Scan for the cell matching the given text and deliver its [X, Y] coordinate at center. 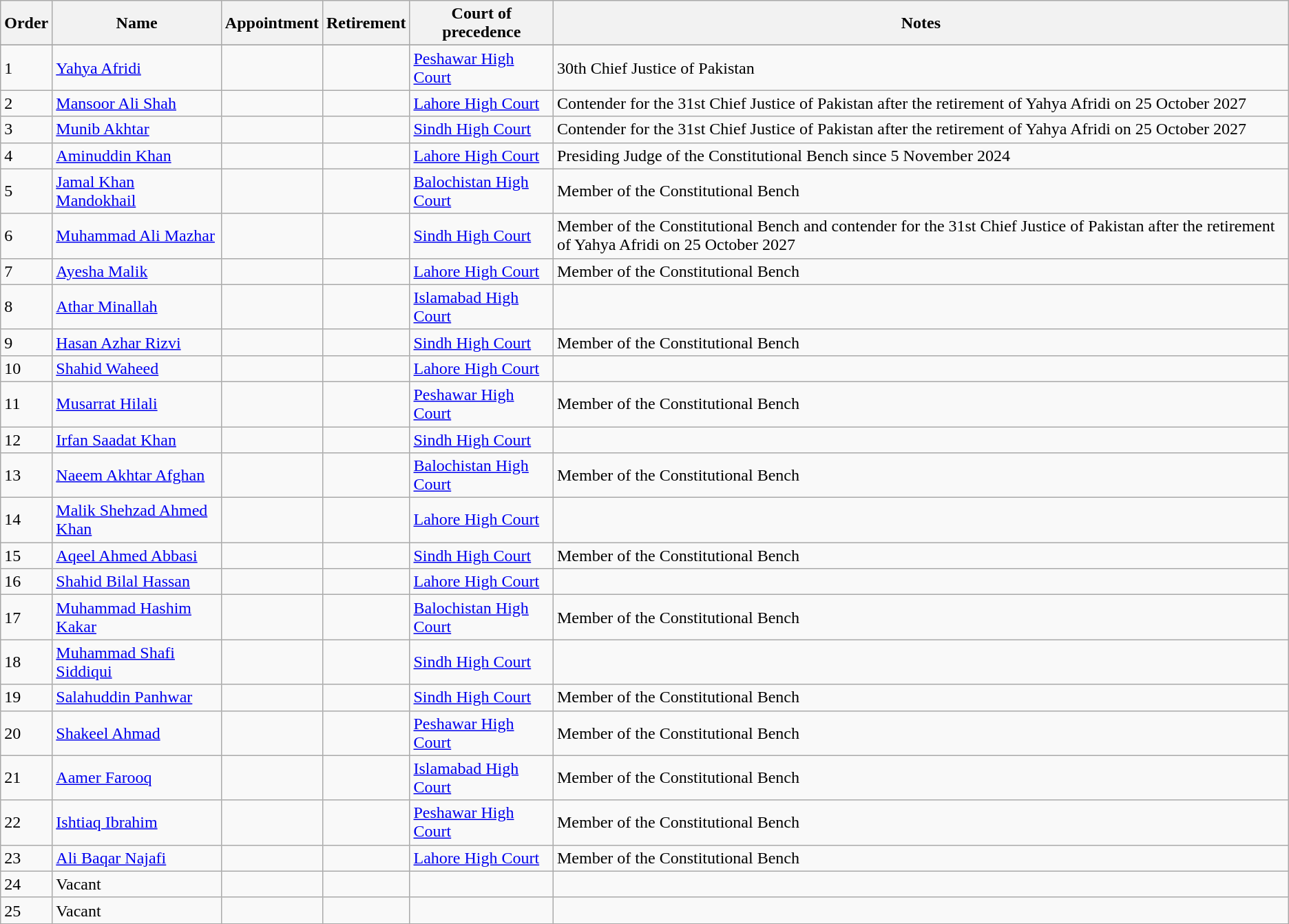
Member of the Constitutional Bench and contender for the 31st Chief Justice of Pakistan after the retirement of Yahya Afridi on 25 October 2027 [921, 235]
19 [26, 697]
30th Chief Justice of Pakistan [921, 67]
Aqeel Ahmed Abbasi [137, 556]
7 [26, 271]
4 [26, 156]
Muhammad Hashim Kakar [137, 617]
12 [26, 440]
Notes [921, 23]
6 [26, 235]
Shahid Waheed [137, 368]
Mansoor Ali Shah [137, 103]
8 [26, 307]
Muhammad Shafi Siddiqui [137, 662]
20 [26, 733]
Ishtiaq Ibrahim [137, 822]
5 [26, 191]
Musarrat Hilali [137, 403]
18 [26, 662]
16 [26, 582]
Shakeel Ahmad [137, 733]
Aamer Farooq [137, 778]
Yahya Afridi [137, 67]
24 [26, 884]
14 [26, 521]
11 [26, 403]
Muhammad Ali Mazhar [137, 235]
Shahid Bilal Hassan [137, 582]
Malik Shehzad Ahmed Khan [137, 521]
3 [26, 129]
Irfan Saadat Khan [137, 440]
Ali Baqar Najafi [137, 858]
Name [137, 23]
Munib Akhtar [137, 129]
Order [26, 23]
Athar Minallah [137, 307]
Appointment [271, 23]
Naeem Akhtar Afghan [137, 475]
Jamal Khan Mandokhail [137, 191]
25 [26, 910]
10 [26, 368]
Hasan Azhar Rizvi [137, 342]
22 [26, 822]
23 [26, 858]
Retirement [366, 23]
21 [26, 778]
Aminuddin Khan [137, 156]
Salahuddin Panhwar [137, 697]
15 [26, 556]
Presiding Judge of the Constitutional Bench since 5 November 2024 [921, 156]
1 [26, 67]
Court of precedence [481, 23]
17 [26, 617]
Ayesha Malik [137, 271]
2 [26, 103]
9 [26, 342]
13 [26, 475]
